Detect which cell encompasses the target text, then output its [x, y] center coordinate. 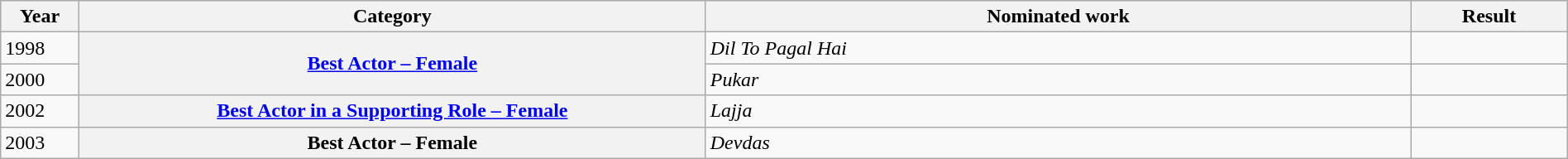
Category [392, 17]
Best Actor in a Supporting Role – Female [392, 111]
2003 [40, 142]
Dil To Pagal Hai [1059, 48]
Year [40, 17]
Result [1489, 17]
Pukar [1059, 79]
Nominated work [1059, 17]
Devdas [1059, 142]
Lajja [1059, 111]
2000 [40, 79]
2002 [40, 111]
1998 [40, 48]
